Extract the (X, Y) coordinate from the center of the cell holding the provided text.  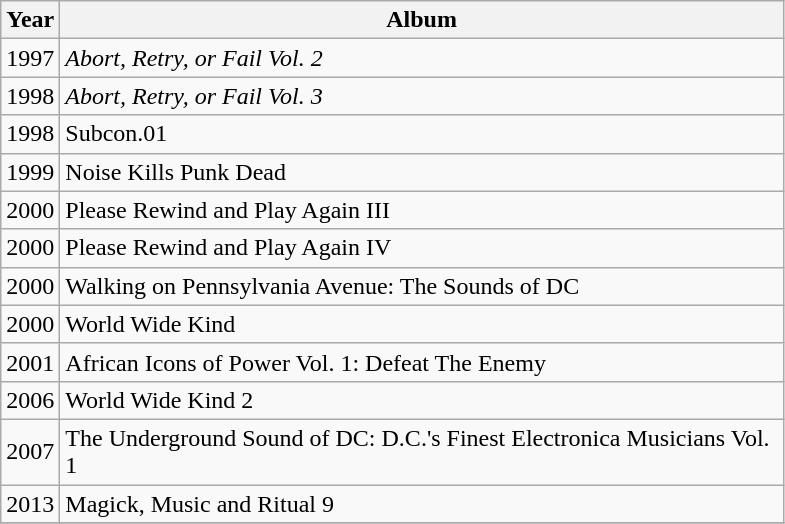
The Underground Sound of DC: D.C.'s Finest Electronica Musicians Vol. 1 (422, 452)
African Icons of Power Vol. 1: Defeat The Enemy (422, 362)
Noise Kills Punk Dead (422, 172)
1997 (30, 58)
Walking on Pennsylvania Avenue: The Sounds of DC (422, 286)
1999 (30, 172)
2006 (30, 400)
Year (30, 20)
Album (422, 20)
Please Rewind and Play Again III (422, 210)
Abort, Retry, or Fail Vol. 2 (422, 58)
2013 (30, 503)
Magick, Music and Ritual 9 (422, 503)
World Wide Kind (422, 324)
Subcon.01 (422, 134)
2001 (30, 362)
World Wide Kind 2 (422, 400)
Abort, Retry, or Fail Vol. 3 (422, 96)
2007 (30, 452)
Please Rewind and Play Again IV (422, 248)
